Extract the [x, y] coordinate from the center of the cell holding the provided text.  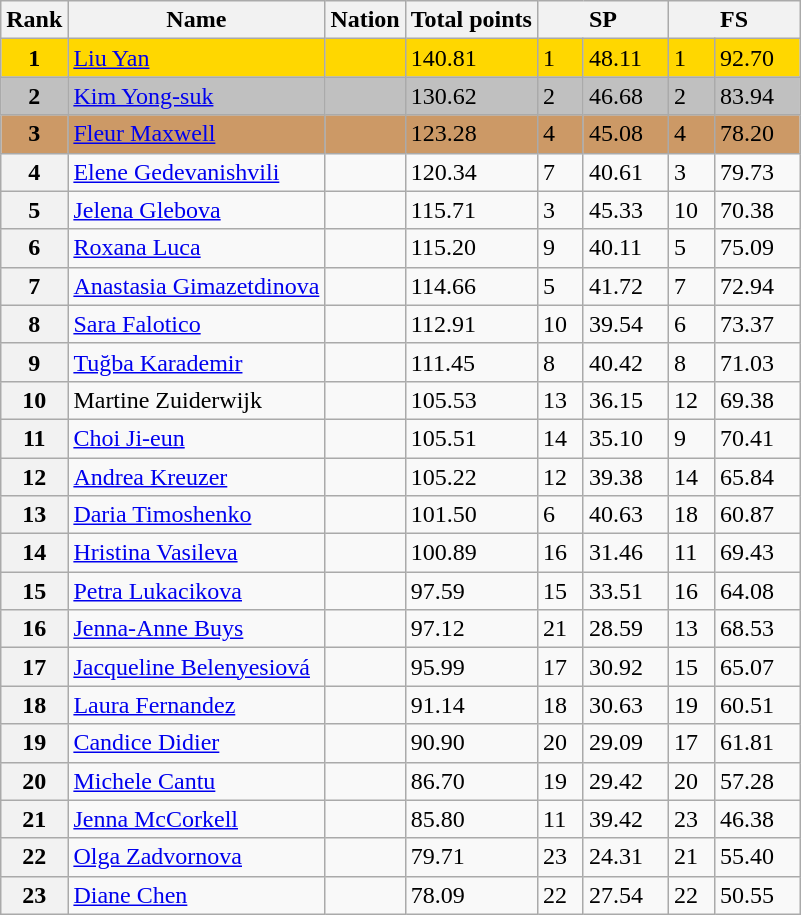
115.20 [471, 248]
100.89 [471, 553]
Daria Timoshenko [196, 515]
Diane Chen [196, 895]
39.38 [626, 477]
Jenna-Anne Buys [196, 629]
111.45 [471, 362]
64.08 [756, 591]
Petra Lukacikova [196, 591]
24.31 [626, 857]
33.51 [626, 591]
40.11 [626, 248]
39.42 [626, 819]
Jacqueline Belenyesiová [196, 667]
130.62 [471, 96]
123.28 [471, 134]
Hristina Vasileva [196, 553]
Total points [471, 20]
65.07 [756, 667]
30.92 [626, 667]
Fleur Maxwell [196, 134]
115.71 [471, 210]
46.68 [626, 96]
36.15 [626, 400]
40.42 [626, 362]
Michele Cantu [196, 781]
78.09 [471, 895]
45.33 [626, 210]
65.84 [756, 477]
105.22 [471, 477]
57.28 [756, 781]
55.40 [756, 857]
46.38 [756, 819]
97.12 [471, 629]
Tuğba Karademir [196, 362]
105.51 [471, 438]
Kim Yong-suk [196, 96]
70.38 [756, 210]
Sara Falotico [196, 324]
86.70 [471, 781]
45.08 [626, 134]
95.99 [471, 667]
91.14 [471, 705]
120.34 [471, 172]
Jenna McCorkell [196, 819]
Olga Zadvornova [196, 857]
Anastasia Gimazetdinova [196, 286]
48.11 [626, 58]
Liu Yan [196, 58]
60.51 [756, 705]
41.72 [626, 286]
Choi Ji-eun [196, 438]
30.63 [626, 705]
71.03 [756, 362]
85.80 [471, 819]
Candice Didier [196, 743]
105.53 [471, 400]
Jelena Glebova [196, 210]
39.54 [626, 324]
Laura Fernandez [196, 705]
35.10 [626, 438]
Elene Gedevanishvili [196, 172]
40.63 [626, 515]
112.91 [471, 324]
83.94 [756, 96]
FS [734, 20]
Andrea Kreuzer [196, 477]
72.94 [756, 286]
68.53 [756, 629]
61.81 [756, 743]
Nation [365, 20]
101.50 [471, 515]
Rank [34, 20]
29.09 [626, 743]
70.41 [756, 438]
50.55 [756, 895]
92.70 [756, 58]
79.71 [471, 857]
Name [196, 20]
90.90 [471, 743]
28.59 [626, 629]
73.37 [756, 324]
Martine Zuiderwijk [196, 400]
75.09 [756, 248]
Roxana Luca [196, 248]
114.66 [471, 286]
SP [602, 20]
78.20 [756, 134]
60.87 [756, 515]
69.38 [756, 400]
27.54 [626, 895]
140.81 [471, 58]
29.42 [626, 781]
97.59 [471, 591]
79.73 [756, 172]
31.46 [626, 553]
40.61 [626, 172]
69.43 [756, 553]
